Output the (x, y) coordinate of the center of the cell containing the given text.  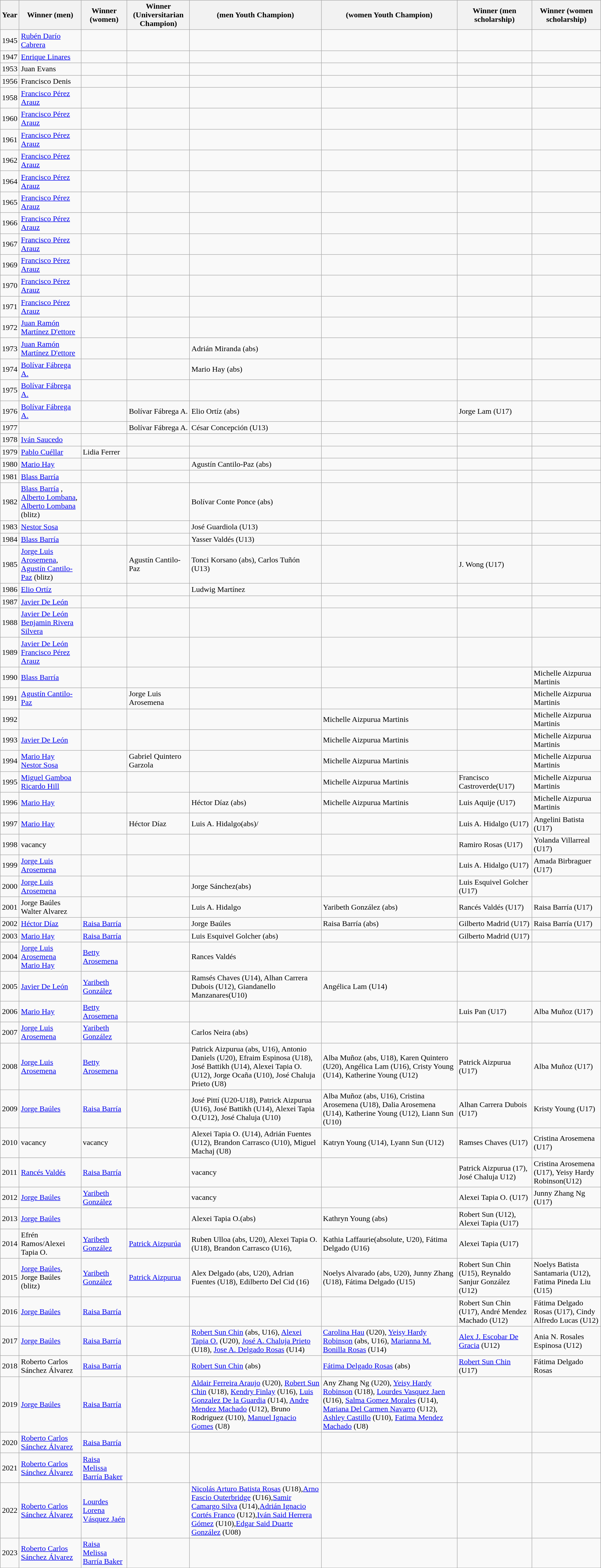
Winner (men) (50, 15)
2012 (10, 1197)
1986 (10, 590)
1956 (10, 81)
Luis Aquije (U17) (494, 802)
Kathryn Young (abs) (389, 1218)
Jorge Sánchez(abs) (256, 886)
1999 (10, 865)
Francisco Denis (50, 81)
1991 (10, 698)
Agustín Cantilo-Paz (abs) (256, 464)
1964 (10, 181)
Yasser Valdés (U13) (256, 539)
Winner (Universitarian Champion) (159, 15)
Gabriel Quintero Garzola (159, 761)
1989 (10, 652)
Lidia Ferrer (104, 452)
2019 (10, 1405)
Juan Evans (50, 69)
Rubén Darío Cabrera (50, 40)
1988 (10, 623)
1984 (10, 539)
1962 (10, 160)
Robert Sun Chin (abs) (256, 1366)
2021 (10, 1468)
1977 (10, 428)
Enrique Linares (50, 57)
2011 (10, 1172)
1987 (10, 602)
Luis Esquivel Golcher (U17) (494, 886)
Jorge Luis Arosemena, Agustín Cantilo-Paz (blitz) (50, 564)
Bolívar Conte Ponce (abs) (256, 501)
1966 (10, 223)
Javier De León Benjamin Rivera Silvera (50, 623)
Luis A. Hidalgo(abs)/ (256, 824)
Patrick Aizpurua (17), José Chaluja U12) (494, 1172)
Ramiro Rosas (U17) (494, 844)
Angelini Batista (U17) (566, 824)
Alba Muñoz (abs, U16), Cristina Arosemena (U18), Dalia Arosemena (U14), Katherine Young (U12), Liann Sun (U10) (389, 1109)
César Concepción (U13) (256, 428)
1960 (10, 119)
1972 (10, 327)
2006 (10, 1012)
Ania N. Rosales Espinosa (U12) (566, 1341)
1998 (10, 844)
Alba Muñoz (abs, U18), Karen Quintero (U20), Angélica Lam (U16), Cristy Young (U14), Katherine Young (U12) (389, 1066)
(women Youth Champion) (389, 15)
Jorge Baúles Walter Alvarez (50, 907)
Alexei Tapia O. (U17) (494, 1197)
1973 (10, 349)
2004 (10, 957)
2002 (10, 924)
Fátima Delgado Rosas (U17), Cindy Alfredo Lucas (U12) (566, 1312)
Alex Delgado (abs, U20), Adrian Fuentes (U18), Edilberto Del Cid (16) (256, 1278)
1993 (10, 740)
Héctor Díaz (abs) (256, 802)
1990 (10, 677)
Jorge Luis Arosemena Mario Hay (50, 957)
Raisa Barría (abs) (389, 924)
Fátima Delgado Rosas (566, 1366)
Tonci Korsano (abs), Carlos Tuñón (U13) (256, 564)
Iván Saucedo (50, 440)
Carlos Neira (abs) (256, 1032)
Ramses Chaves (U17) (494, 1143)
Junny Zhang Ng (U17) (566, 1197)
Noelys Alvarado (abs, U20), Junny Zhang (U18), Fátima Delgado (U15) (389, 1278)
1980 (10, 464)
1974 (10, 369)
Winner (women) (104, 15)
1953 (10, 69)
1996 (10, 802)
Lourdes Lorena Vásquez Jaén (104, 1511)
1976 (10, 411)
2009 (10, 1109)
Mario Hay (abs) (256, 369)
1961 (10, 139)
Blass Barría , Alberto Lombana, Alberto Lombana (blitz) (50, 501)
Amada Birbraguer (U17) (566, 865)
Patrick Aizpurúa (159, 1243)
Kathia Laffaurie(absolute, U20), Fátima Delgado (U16) (389, 1243)
Robert Sun Chin (abs, U16), Alexei Tapia O. (U20), José A. Chaluja Prieto (U18), Jose A. Delgado Rosas (U14) (256, 1341)
2020 (10, 1442)
2013 (10, 1218)
(men Youth Champion) (256, 15)
1981 (10, 476)
Javier De León Francisco Pérez Arauz (50, 652)
2023 (10, 1553)
Cristina Arosemena (U17), Yeisy Hardy Robinson(U12) (566, 1172)
2007 (10, 1032)
Rances Valdés (256, 957)
Ruben Ulloa (abs, U20), Alexei Tapia O. (U18), Brandon Carrasco (U16), (256, 1243)
Luis A. Hidalgo (256, 907)
1947 (10, 57)
Winner (women scholarship) (566, 15)
Alexei Tapia (U17) (494, 1243)
Katryn Young (U14), Lyann Sun (U12) (389, 1143)
Ramsés Chaves (U14), Alhan Carrera Dubois (U12), Giandanello Manzanares(U10) (256, 986)
Robert Sun (U12), Alexei Tapia (U17) (494, 1218)
Nestor Sosa (50, 527)
1967 (10, 244)
Rancés Valdés (50, 1172)
Angélica Lam (U14) (389, 986)
Alex J. Escobar De Gracia (U12) (494, 1341)
Patrick Aizpurua (159, 1278)
1979 (10, 452)
Alhan Carrera Dubois (U17) (494, 1109)
1997 (10, 824)
Robert Sun Chin (U17), André Mendez Machado (U12) (494, 1312)
Kristy Young (U17) (566, 1109)
1971 (10, 307)
Jorge Lam (U17) (494, 411)
Pablo Cuéllar (50, 452)
Rancés Valdés (U17) (494, 907)
Miguel Gamboa Ricardo Hill (50, 782)
1945 (10, 40)
1994 (10, 761)
2001 (10, 907)
Cristina Arosemena (U17) (566, 1143)
2018 (10, 1366)
Robert Sun Chin (U15), Reynaldo Sanjur González (U12) (494, 1278)
Fátima Delgado Rosas (abs) (389, 1366)
2016 (10, 1312)
Noelys Batista Santamaria (U12), Fatima Pineda Liu (U15) (566, 1278)
Robert Sun Chin (U17) (494, 1366)
Ludwig Martínez (256, 590)
Efrén Ramos/Alexei Tapia O. (50, 1243)
1965 (10, 202)
2003 (10, 936)
1983 (10, 527)
Mario Hay Nestor Sosa (50, 761)
1970 (10, 286)
1985 (10, 564)
Francisco Castroverde(U17) (494, 782)
Patrick Aizpurua (U17) (494, 1066)
Adrián Miranda (abs) (256, 349)
2014 (10, 1243)
1982 (10, 501)
J. Wong (U17) (494, 564)
José Guardiola (U13) (256, 527)
Yolanda Villarreal (U17) (566, 844)
Alexei Tapia O. (U14), Adrián Fuentes (U12), Brandon Carrasco (U10), Miguel Machaj (U8) (256, 1143)
1975 (10, 390)
2008 (10, 1066)
1995 (10, 782)
Yaribeth González (abs) (389, 907)
Winner (men scholarship) (494, 15)
Elio Ortíz (50, 590)
1992 (10, 719)
2000 (10, 886)
1978 (10, 440)
Carolina Hau (U20), Yeisy Hardy Robinson (abs, U16), Marianna M. Bonilla Rosas (U14) (389, 1341)
Jorge Baúles, Jorge Baúles (blitz) (50, 1278)
2015 (10, 1278)
Year (10, 15)
2005 (10, 986)
1969 (10, 265)
2017 (10, 1341)
2022 (10, 1511)
2010 (10, 1143)
José Pittí (U20-U18), Patrick Aizpurua (U16), José Battikh (U14), Alexei Tapia O.(U12), José Chaluja (U10) (256, 1109)
1958 (10, 98)
Elio Ortíz (abs) (256, 411)
Luis Esquivel Golcher (abs) (256, 936)
Luis Pan (U17) (494, 1012)
Alexei Tapia O.(abs) (256, 1218)
